Capture the cell that displays the provided text and extract its (x, y) central coordinate. 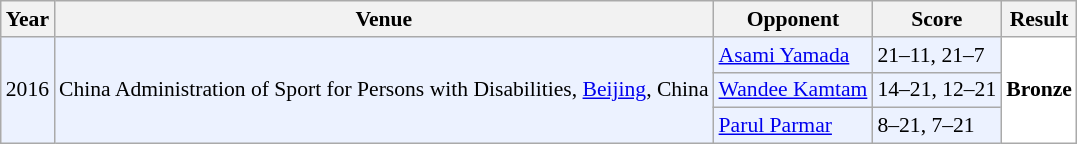
Venue (384, 19)
2016 (28, 90)
China Administration of Sport for Persons with Disabilities, Beijing, China (384, 90)
Bronze (1039, 90)
14–21, 12–21 (936, 90)
8–21, 7–21 (936, 126)
Wandee Kamtam (794, 90)
Parul Parmar (794, 126)
Opponent (794, 19)
21–11, 21–7 (936, 55)
Score (936, 19)
Year (28, 19)
Asami Yamada (794, 55)
Result (1039, 19)
